Provide the (x, y) coordinate of the cell's center where the given text is located.  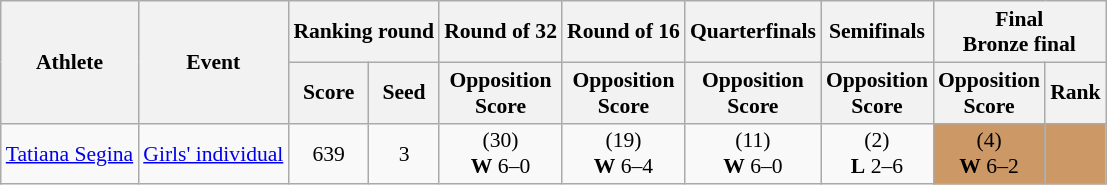
Round of 32 (500, 32)
3 (404, 154)
FinalBronze final (1020, 32)
Girls' individual (213, 154)
Score (328, 92)
Semifinals (877, 32)
Quarterfinals (753, 32)
Ranking round (364, 32)
(19) W 6–4 (624, 154)
Rank (1076, 92)
(11) W 6–0 (753, 154)
Round of 16 (624, 32)
Tatiana Segina (70, 154)
(30) W 6–0 (500, 154)
Seed (404, 92)
639 (328, 154)
Athlete (70, 62)
(2) L 2–6 (877, 154)
(4) W 6–2 (989, 154)
Event (213, 62)
